Identify which cell holds the provided text, then report its (X, Y) central coordinate. 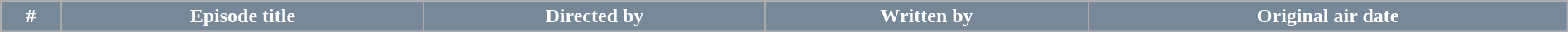
Directed by (595, 16)
Written by (926, 16)
Episode title (243, 16)
# (31, 16)
Original air date (1328, 16)
